Return (x, y) of the center of cell containing provided text 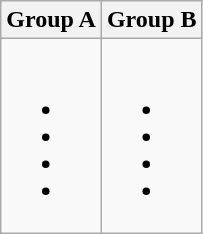
Group B (152, 20)
Group A (52, 20)
